Pinpoint the cell where the given text exists, returning its (X, Y) midpoint coordinate. 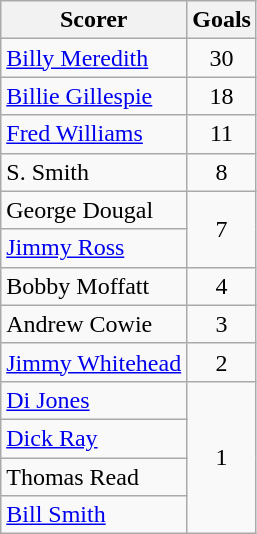
18 (222, 96)
Jimmy Ross (94, 248)
30 (222, 58)
Billie Gillespie (94, 96)
Goals (222, 20)
Fred Williams (94, 134)
1 (222, 457)
Bill Smith (94, 515)
Scorer (94, 20)
George Dougal (94, 210)
8 (222, 172)
S. Smith (94, 172)
Jimmy Whitehead (94, 362)
3 (222, 324)
Bobby Moffatt (94, 286)
Andrew Cowie (94, 324)
2 (222, 362)
Billy Meredith (94, 58)
11 (222, 134)
Dick Ray (94, 438)
7 (222, 229)
Di Jones (94, 400)
Thomas Read (94, 477)
4 (222, 286)
